Output the [x, y] coordinate of the center of the cell containing the given text.  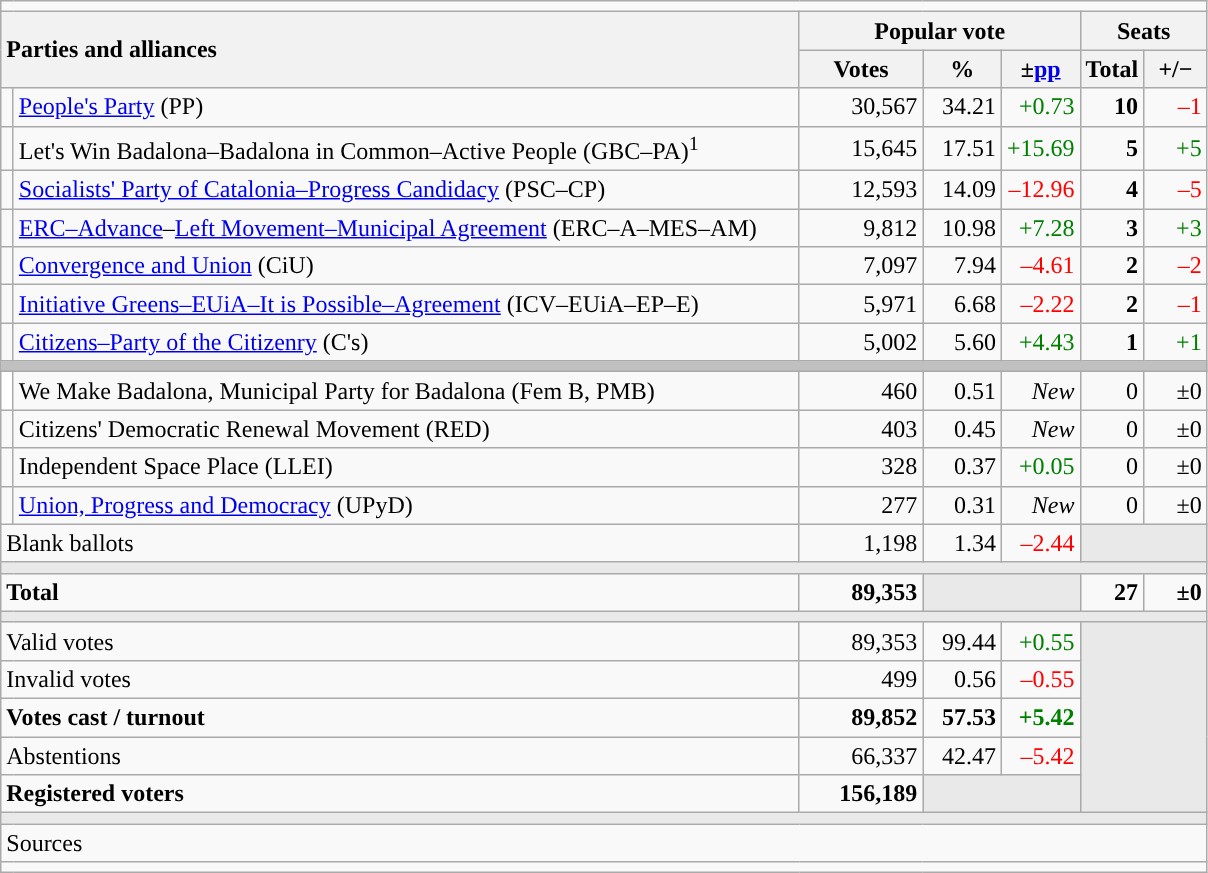
Popular vote [940, 31]
1 [1112, 342]
42.47 [962, 756]
–2.22 [1040, 304]
Convergence and Union (CiU) [406, 266]
Votes [861, 69]
Socialists' Party of Catalonia–Progress Candidacy (PSC–CP) [406, 190]
5,002 [861, 342]
Registered voters [400, 794]
277 [861, 505]
156,189 [861, 794]
3 [1112, 228]
499 [861, 679]
+5.42 [1040, 718]
–2 [1176, 266]
Invalid votes [400, 679]
+3 [1176, 228]
Sources [604, 843]
Independent Space Place (LLEI) [406, 467]
+4.43 [1040, 342]
+5 [1176, 148]
Parties and alliances [400, 50]
–2.44 [1040, 543]
ERC–Advance–Left Movement–Municipal Agreement (ERC–A–MES–AM) [406, 228]
+1 [1176, 342]
99.44 [962, 641]
7.94 [962, 266]
Let's Win Badalona–Badalona in Common–Active People (GBC–PA)1 [406, 148]
7,097 [861, 266]
403 [861, 429]
12,593 [861, 190]
+/− [1176, 69]
Initiative Greens–EUiA–It is Possible–Agreement (ICV–EUiA–EP–E) [406, 304]
15,645 [861, 148]
10.98 [962, 228]
5 [1112, 148]
–5 [1176, 190]
Abstentions [400, 756]
4 [1112, 190]
5.60 [962, 342]
0.31 [962, 505]
89,852 [861, 718]
328 [861, 467]
Votes cast / turnout [400, 718]
Blank ballots [400, 543]
+0.05 [1040, 467]
Seats [1144, 31]
460 [861, 391]
We Make Badalona, Municipal Party for Badalona (Fem B, PMB) [406, 391]
0.45 [962, 429]
10 [1112, 107]
57.53 [962, 718]
66,337 [861, 756]
27 [1112, 592]
±pp [1040, 69]
–0.55 [1040, 679]
+0.55 [1040, 641]
1,198 [861, 543]
1.34 [962, 543]
14.09 [962, 190]
30,567 [861, 107]
People's Party (PP) [406, 107]
0.51 [962, 391]
+15.69 [1040, 148]
6.68 [962, 304]
0.56 [962, 679]
0.37 [962, 467]
+0.73 [1040, 107]
% [962, 69]
17.51 [962, 148]
9,812 [861, 228]
Valid votes [400, 641]
–12.96 [1040, 190]
Citizens' Democratic Renewal Movement (RED) [406, 429]
34.21 [962, 107]
Citizens–Party of the Citizenry (C's) [406, 342]
+7.28 [1040, 228]
Union, Progress and Democracy (UPyD) [406, 505]
5,971 [861, 304]
–5.42 [1040, 756]
–4.61 [1040, 266]
